Provide the (X, Y) coordinate of the cell's center where the given text is located.  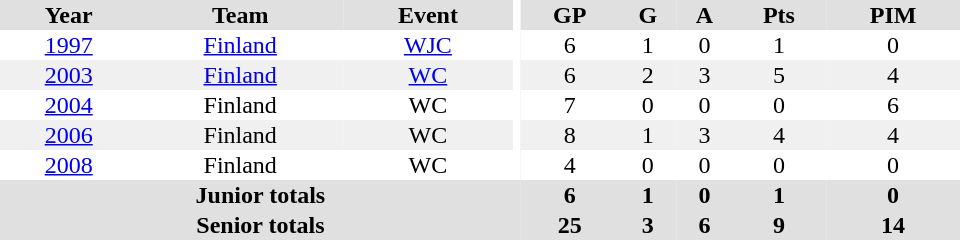
14 (893, 225)
GP (570, 15)
5 (779, 75)
2004 (68, 105)
WJC (428, 45)
7 (570, 105)
2003 (68, 75)
Year (68, 15)
Senior totals (260, 225)
25 (570, 225)
Junior totals (260, 195)
2008 (68, 165)
8 (570, 135)
G (648, 15)
A (704, 15)
2 (648, 75)
9 (779, 225)
1997 (68, 45)
Pts (779, 15)
PIM (893, 15)
Team (240, 15)
Event (428, 15)
2006 (68, 135)
